Capture the cell that displays the provided text and extract its [X, Y] central coordinate. 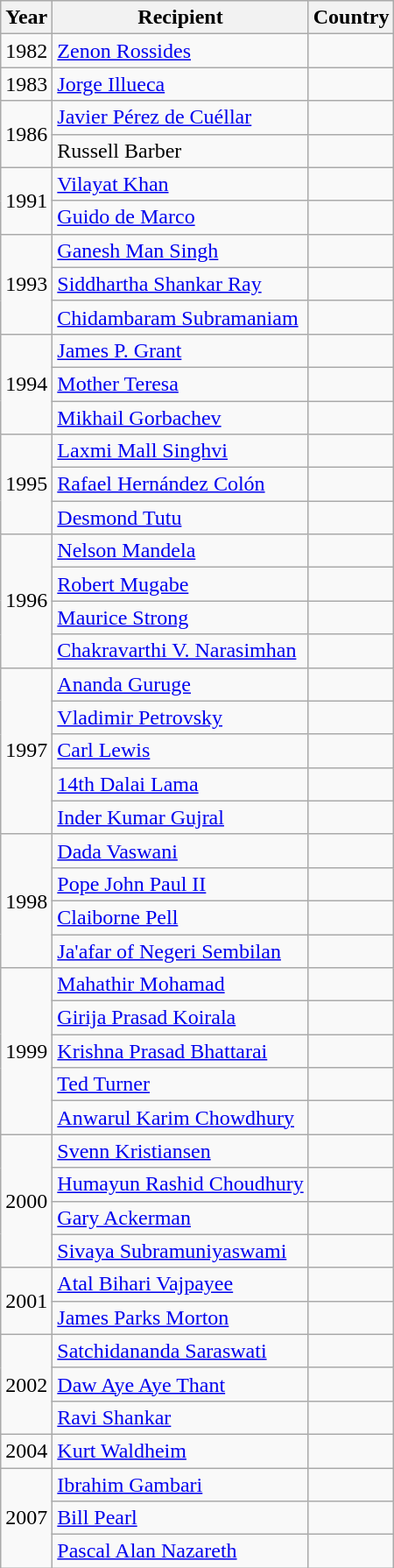
Mother Teresa [180, 384]
Humayun Rashid Choudhury [180, 1184]
1997 [26, 751]
Chidambaram Subramaniam [180, 317]
Chakravarthi V. Narasimhan [180, 651]
Satchidananda Saraswati [180, 1351]
Girija Prasad Koirala [180, 1018]
Anwarul Karim Chowdhury [180, 1118]
Inder Kumar Gujral [180, 817]
1994 [26, 384]
2001 [26, 1301]
Ravi Shankar [180, 1417]
2000 [26, 1201]
Daw Aye Aye Thant [180, 1384]
1999 [26, 1051]
1993 [26, 284]
Country [351, 18]
Ibrahim Gambari [180, 1485]
Ja'afar of Negeri Sembilan [180, 950]
Maurice Strong [180, 618]
1991 [26, 201]
2002 [26, 1384]
Nelson Mandela [180, 551]
Javier Pérez de Cuéllar [180, 117]
Mahathir Mohamad [180, 985]
1998 [26, 901]
Siddhartha Shankar Ray [180, 284]
1995 [26, 484]
Rafael Hernández Colón [180, 484]
Pascal Alan Nazareth [180, 1551]
2004 [26, 1451]
Desmond Tutu [180, 518]
1986 [26, 134]
1996 [26, 601]
Bill Pearl [180, 1518]
Pope John Paul II [180, 884]
Vladimir Petrovsky [180, 717]
1982 [26, 51]
Atal Bihari Vajpayee [180, 1284]
Recipient [180, 18]
Dada Vaswani [180, 851]
Ted Turner [180, 1084]
James Parks Morton [180, 1317]
Zenon Rossides [180, 51]
14th Dalai Lama [180, 784]
Svenn Kristiansen [180, 1151]
2007 [26, 1518]
Ganesh Man Singh [180, 251]
Gary Ackerman [180, 1218]
Guido de Marco [180, 217]
Krishna Prasad Bhattarai [180, 1051]
Robert Mugabe [180, 584]
Claiborne Pell [180, 917]
Year [26, 18]
Russell Barber [180, 151]
Mikhail Gorbachev [180, 418]
Laxmi Mall Singhvi [180, 451]
Ananda Guruge [180, 684]
Vilayat Khan [180, 184]
Carl Lewis [180, 751]
James P. Grant [180, 350]
Kurt Waldheim [180, 1451]
Jorge Illueca [180, 84]
Sivaya Subramuniyaswami [180, 1251]
1983 [26, 84]
